Determine the [X, Y] coordinate at the center of the cell enclosing the given text.  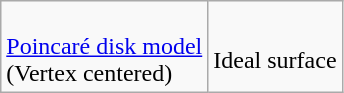
Ideal surface [275, 47]
Poincaré disk model(Vertex centered) [104, 47]
